Pinpoint the cell where the given text exists, returning its [X, Y] midpoint coordinate. 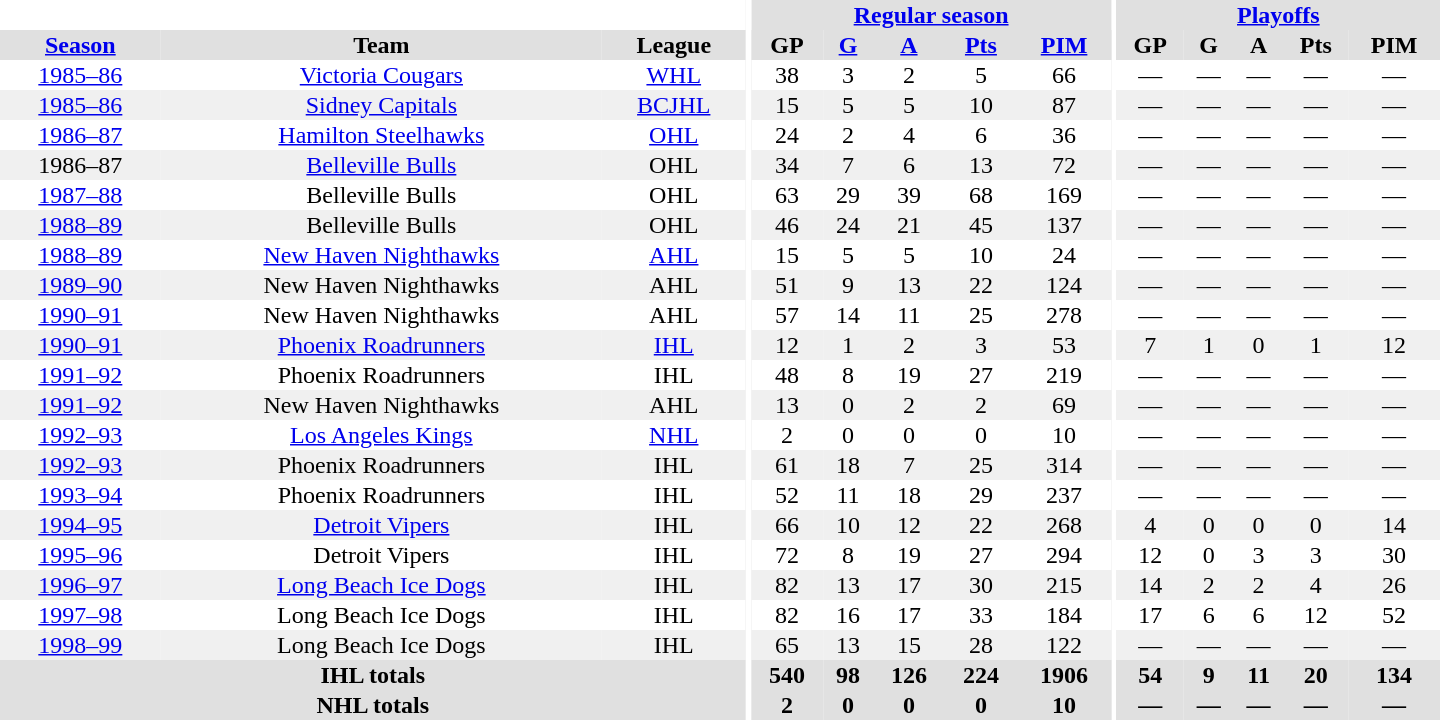
1987–88 [80, 195]
36 [1064, 135]
WHL [674, 75]
1995–96 [80, 555]
215 [1064, 585]
98 [848, 675]
39 [909, 195]
34 [787, 165]
122 [1064, 645]
134 [1394, 675]
69 [1064, 405]
Playoffs [1278, 15]
Team [382, 45]
Victoria Cougars [382, 75]
87 [1064, 105]
1993–94 [80, 495]
1994–95 [80, 525]
224 [981, 675]
1997–98 [80, 615]
51 [787, 285]
184 [1064, 615]
126 [909, 675]
NHL [674, 435]
278 [1064, 315]
28 [981, 645]
BCJHL [674, 105]
237 [1064, 495]
169 [1064, 195]
219 [1064, 375]
46 [787, 225]
21 [909, 225]
38 [787, 75]
1996–97 [80, 585]
63 [787, 195]
68 [981, 195]
314 [1064, 465]
Sidney Capitals [382, 105]
Season [80, 45]
26 [1394, 585]
1989–90 [80, 285]
NHL totals [373, 705]
65 [787, 645]
268 [1064, 525]
137 [1064, 225]
Regular season [931, 15]
294 [1064, 555]
20 [1316, 675]
45 [981, 225]
53 [1064, 345]
48 [787, 375]
Los Angeles Kings [382, 435]
57 [787, 315]
61 [787, 465]
124 [1064, 285]
54 [1150, 675]
1998–99 [80, 645]
Hamilton Steelhawks [382, 135]
540 [787, 675]
1906 [1064, 675]
League [674, 45]
16 [848, 615]
IHL totals [373, 675]
33 [981, 615]
